Find where the given text appears and provide that cell's center as (X, Y) coordinate. 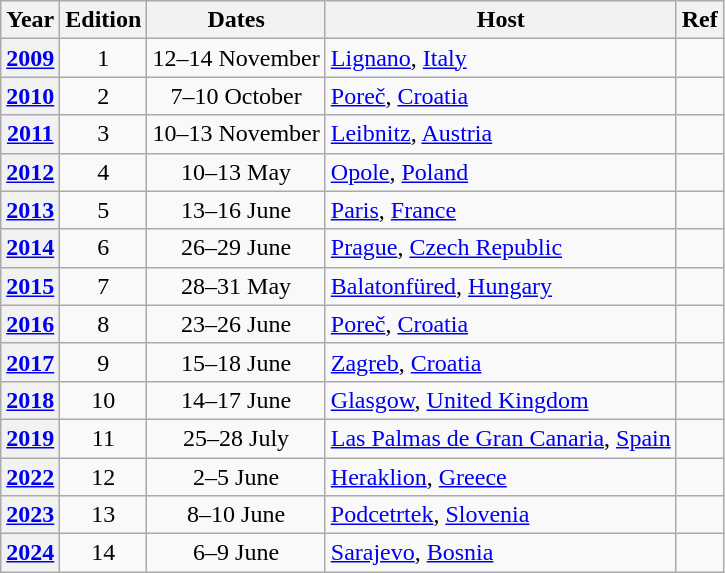
2023 (30, 515)
Paris, France (500, 210)
Zagreb, Croatia (500, 362)
2010 (30, 96)
Balatonfüred, Hungary (500, 286)
Lignano, Italy (500, 58)
2–5 June (236, 477)
2024 (30, 553)
Ref (700, 20)
1 (104, 58)
6 (104, 248)
Host (500, 20)
Year (30, 20)
28–31 May (236, 286)
4 (104, 172)
Prague, Czech Republic (500, 248)
Glasgow, United Kingdom (500, 400)
2013 (30, 210)
7 (104, 286)
26–29 June (236, 248)
15–18 June (236, 362)
5 (104, 210)
14 (104, 553)
2017 (30, 362)
12–14 November (236, 58)
Dates (236, 20)
23–26 June (236, 324)
3 (104, 134)
Edition (104, 20)
2022 (30, 477)
9 (104, 362)
13–16 June (236, 210)
2014 (30, 248)
Leibnitz, Austria (500, 134)
6–9 June (236, 553)
Podcetrtek, Slovenia (500, 515)
12 (104, 477)
10 (104, 400)
Heraklion, Greece (500, 477)
2018 (30, 400)
10–13 May (236, 172)
8 (104, 324)
2 (104, 96)
10–13 November (236, 134)
7–10 October (236, 96)
2009 (30, 58)
2016 (30, 324)
25–28 July (236, 438)
Opole, Poland (500, 172)
11 (104, 438)
Sarajevo, Bosnia (500, 553)
2012 (30, 172)
Las Palmas de Gran Canaria, Spain (500, 438)
14–17 June (236, 400)
13 (104, 515)
8–10 June (236, 515)
2015 (30, 286)
2019 (30, 438)
2011 (30, 134)
